Scan for the cell matching the given text and deliver its [X, Y] coordinate at center. 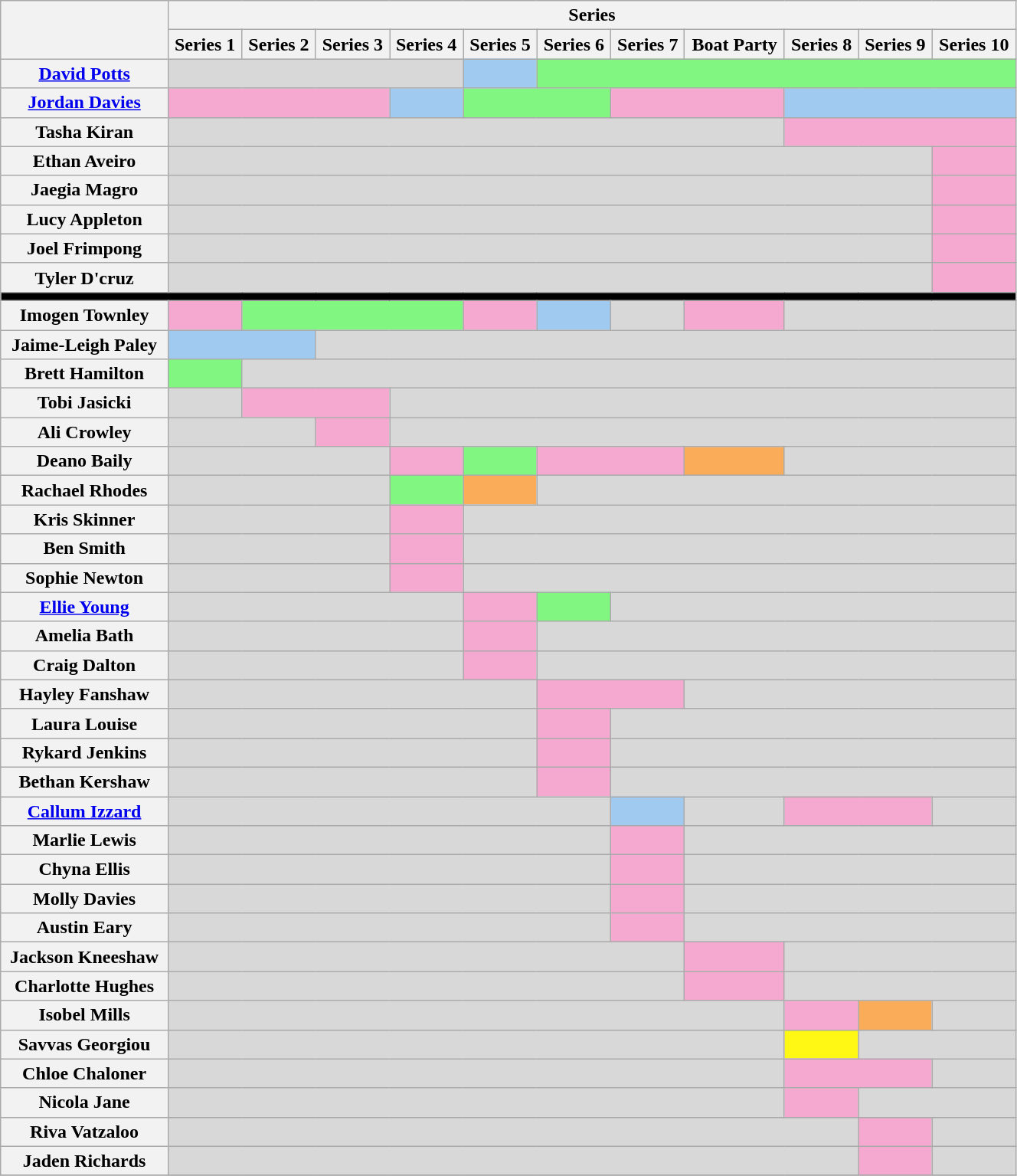
Series 5 [500, 44]
Tobi Jasicki [84, 403]
Series 10 [974, 44]
Bethan Kershaw [84, 781]
Series 9 [895, 44]
Series 6 [574, 44]
Austin Eary [84, 928]
Nicola Jane [84, 1102]
Chloe Chaloner [84, 1073]
Savvas Georgiou [84, 1044]
Ellie Young [84, 607]
Series 8 [821, 44]
Ali Crowley [84, 432]
Amelia Bath [84, 636]
Riva Vatzaloo [84, 1132]
Rykard Jenkins [84, 752]
Lucy Appleton [84, 219]
Tasha Kiran [84, 132]
Series 1 [204, 44]
Series 3 [352, 44]
Charlotte Hughes [84, 986]
Brett Hamilton [84, 374]
Jackson Kneeshaw [84, 957]
Callum Izzard [84, 811]
Boat Party [734, 44]
Ben Smith [84, 549]
Marlie Lewis [84, 840]
Joel Frimpong [84, 248]
Tyler D'cruz [84, 277]
Deano Baily [84, 461]
Series 7 [648, 44]
Series 4 [426, 44]
Craig Dalton [84, 665]
Jaegia Magro [84, 190]
Jaden Richards [84, 1161]
Hayley Fanshaw [84, 694]
Series [591, 15]
David Potts [84, 74]
Laura Louise [84, 723]
Sophie Newton [84, 578]
Ethan Aveiro [84, 161]
Jordan Davies [84, 103]
Series 2 [279, 44]
Kris Skinner [84, 519]
Molly Davies [84, 899]
Rachael Rhodes [84, 490]
Chyna Ellis [84, 870]
Isobel Mills [84, 1015]
Jaime-Leigh Paley [84, 344]
Imogen Townley [84, 315]
